Determine the [x, y] coordinate at the center of the cell enclosing the given text.  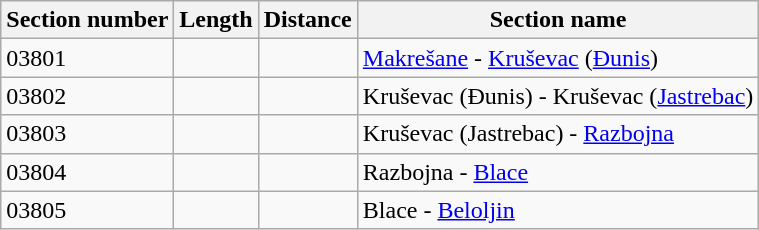
Blace - Beloljin [558, 210]
03804 [88, 172]
Makrešane - Kruševac (Đunis) [558, 58]
03803 [88, 134]
Kruševac (Đunis) - Kruševac (Jastrebac) [558, 96]
03805 [88, 210]
Razbojna - Blace [558, 172]
Distance [308, 20]
03801 [88, 58]
Section number [88, 20]
Length [216, 20]
Section name [558, 20]
03802 [88, 96]
Kruševac (Jastrebac) - Razbojna [558, 134]
